Find where the given text appears and provide that cell's center as (X, Y) coordinate. 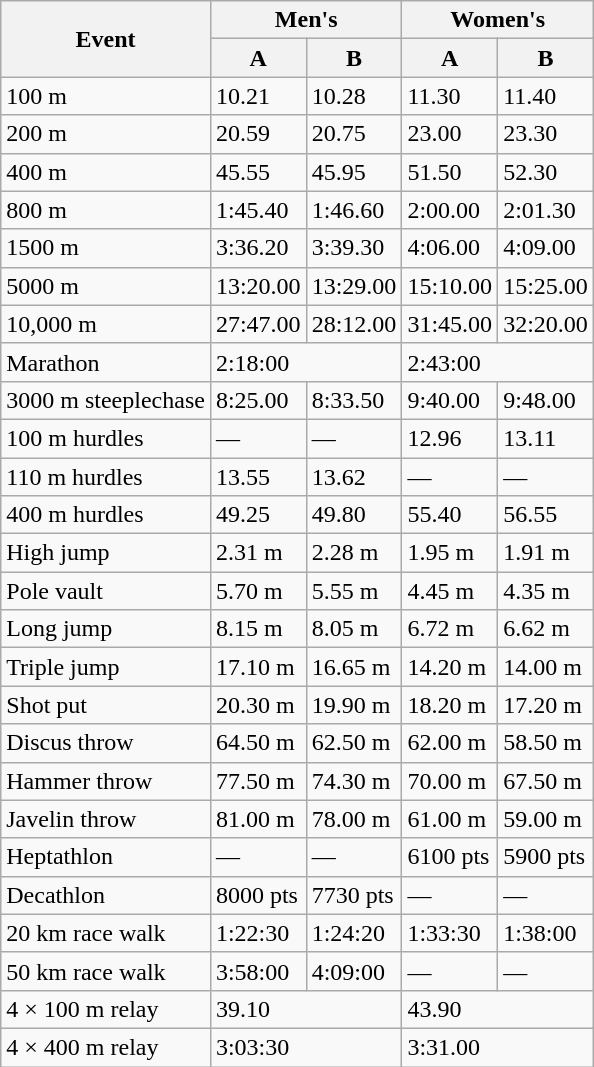
5900 pts (546, 857)
10.28 (354, 96)
Decathlon (106, 895)
6100 pts (450, 857)
4.45 m (450, 591)
1.95 m (450, 553)
13:20.00 (258, 286)
11.30 (450, 96)
9:48.00 (546, 400)
8.05 m (354, 629)
19.90 m (354, 705)
13.11 (546, 438)
13.55 (258, 477)
13:29.00 (354, 286)
4:09:00 (354, 971)
67.50 m (546, 781)
50 km race walk (106, 971)
3:31.00 (498, 1047)
27:47.00 (258, 324)
8:33.50 (354, 400)
4:09.00 (546, 248)
5.70 m (258, 591)
45.95 (354, 172)
1:22:30 (258, 933)
8000 pts (258, 895)
8.15 m (258, 629)
2.28 m (354, 553)
Women's (498, 20)
Hammer throw (106, 781)
58.50 m (546, 743)
20 km race walk (106, 933)
51.50 (450, 172)
7730 pts (354, 895)
61.00 m (450, 819)
64.50 m (258, 743)
14.00 m (546, 667)
55.40 (450, 515)
59.00 m (546, 819)
110 m hurdles (106, 477)
9:40.00 (450, 400)
8:25.00 (258, 400)
Heptathlon (106, 857)
20.75 (354, 134)
20.30 m (258, 705)
10.21 (258, 96)
11.40 (546, 96)
2:00.00 (450, 210)
2:43:00 (498, 362)
16.65 m (354, 667)
5000 m (106, 286)
56.55 (546, 515)
10,000 m (106, 324)
Event (106, 39)
4.35 m (546, 591)
2:01.30 (546, 210)
4:06.00 (450, 248)
Javelin throw (106, 819)
1:33:30 (450, 933)
74.30 m (354, 781)
Shot put (106, 705)
1500 m (106, 248)
43.90 (498, 1009)
17.10 m (258, 667)
15:25.00 (546, 286)
5.55 m (354, 591)
1:45.40 (258, 210)
100 m (106, 96)
Marathon (106, 362)
1:46.60 (354, 210)
800 m (106, 210)
70.00 m (450, 781)
62.00 m (450, 743)
1:24:20 (354, 933)
49.80 (354, 515)
23.00 (450, 134)
3:58:00 (258, 971)
62.50 m (354, 743)
3:39.30 (354, 248)
78.00 m (354, 819)
31:45.00 (450, 324)
20.59 (258, 134)
18.20 m (450, 705)
81.00 m (258, 819)
3:03:30 (306, 1047)
1.91 m (546, 553)
4 × 400 m relay (106, 1047)
14.20 m (450, 667)
77.50 m (258, 781)
49.25 (258, 515)
Discus throw (106, 743)
High jump (106, 553)
Men's (306, 20)
400 m hurdles (106, 515)
100 m hurdles (106, 438)
6.72 m (450, 629)
6.62 m (546, 629)
400 m (106, 172)
200 m (106, 134)
2.31 m (258, 553)
28:12.00 (354, 324)
3:36.20 (258, 248)
Long jump (106, 629)
23.30 (546, 134)
17.20 m (546, 705)
32:20.00 (546, 324)
4 × 100 m relay (106, 1009)
3000 m steeplechase (106, 400)
2:18:00 (306, 362)
Triple jump (106, 667)
52.30 (546, 172)
39.10 (306, 1009)
13.62 (354, 477)
12.96 (450, 438)
45.55 (258, 172)
15:10.00 (450, 286)
1:38:00 (546, 933)
Pole vault (106, 591)
